Pinpoint the cell where the given text exists, returning its [x, y] midpoint coordinate. 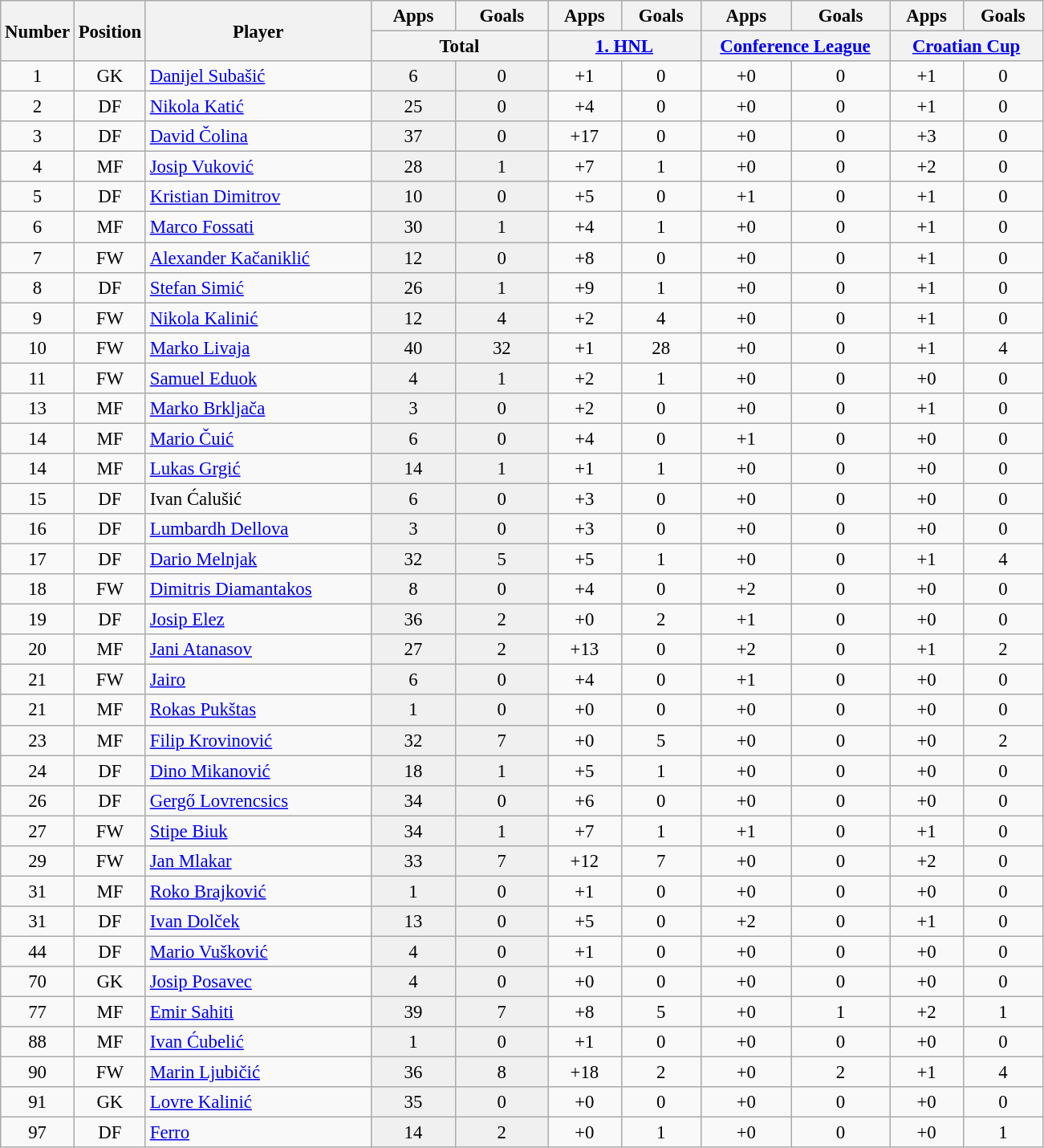
Josip Vuković [258, 167]
25 [413, 107]
Ivan Ćubelić [258, 1042]
+17 [585, 136]
Lumbardh Dellova [258, 529]
17 [38, 560]
37 [413, 136]
Marko Livaja [258, 348]
23 [38, 740]
44 [38, 951]
Alexander Kačaniklić [258, 258]
9 [38, 318]
Josip Posavec [258, 982]
70 [38, 982]
Emir Sahiti [258, 1012]
40 [413, 348]
Filip Krovinović [258, 740]
Lukas Grgić [258, 469]
Nikola Katić [258, 107]
Position [109, 31]
24 [38, 771]
Ivan Ćalušić [258, 499]
11 [38, 378]
Dimitris Diamantakos [258, 589]
19 [38, 620]
20 [38, 649]
Jan Mlakar [258, 861]
Mario Vušković [258, 951]
77 [38, 1012]
Stefan Simić [258, 287]
+9 [585, 287]
Total [459, 47]
+13 [585, 649]
Marco Fossati [258, 227]
Mario Čuić [258, 438]
29 [38, 861]
90 [38, 1073]
16 [38, 529]
Kristian Dimitrov [258, 197]
35 [413, 1102]
97 [38, 1133]
Danijel Subašić [258, 76]
Lovre Kalinić [258, 1102]
Marin Ljubičić [258, 1073]
Rokas Pukštas [258, 710]
Dario Melnjak [258, 560]
+18 [585, 1073]
88 [38, 1042]
Nikola Kalinić [258, 318]
Player [258, 31]
Samuel Eduok [258, 378]
David Čolina [258, 136]
1. HNL [624, 47]
Dino Mikanović [258, 771]
30 [413, 227]
Ferro [258, 1133]
+6 [585, 800]
Jani Atanasov [258, 649]
Number [38, 31]
Stipe Biuk [258, 831]
Conference League [795, 47]
33 [413, 861]
+12 [585, 861]
Jairo [258, 680]
91 [38, 1102]
Josip Elez [258, 620]
15 [38, 499]
Marko Brkljača [258, 409]
Roko Brajković [258, 891]
Ivan Dolček [258, 922]
Gergő Lovrencsics [258, 800]
Croatian Cup [966, 47]
39 [413, 1012]
